Detect which cell encompasses the target text, then output its [x, y] center coordinate. 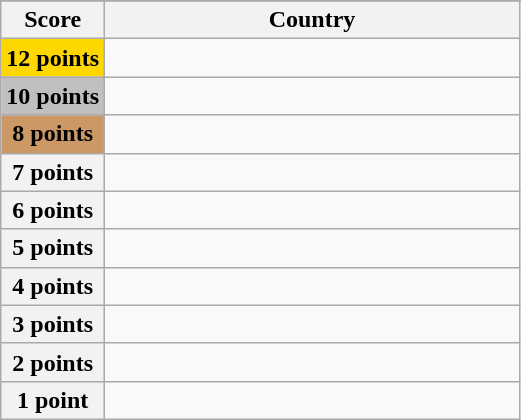
3 points [53, 324]
6 points [53, 210]
12 points [53, 58]
Country [312, 20]
7 points [53, 172]
2 points [53, 362]
8 points [53, 134]
1 point [53, 400]
4 points [53, 286]
5 points [53, 248]
Score [53, 20]
10 points [53, 96]
